Find where the given text appears and provide that cell's center as [x, y] coordinate. 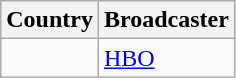
Broadcaster [166, 20]
Country [50, 20]
HBO [166, 58]
